Determine the (x, y) coordinate at the center of the cell enclosing the given text.  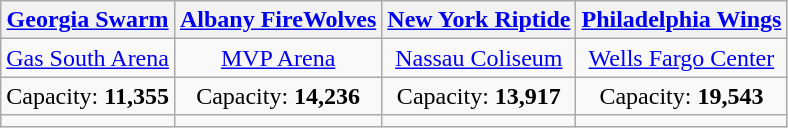
Albany FireWolves (278, 20)
Georgia Swarm (88, 20)
Capacity: 13,917 (479, 96)
MVP Arena (278, 58)
Capacity: 11,355 (88, 96)
Gas South Arena (88, 58)
Capacity: 14,236 (278, 96)
New York Riptide (479, 20)
Wells Fargo Center (682, 58)
Philadelphia Wings (682, 20)
Nassau Coliseum (479, 58)
Capacity: 19,543 (682, 96)
